For the text-containing cell, return its midpoint in (x, y) coordinate format. 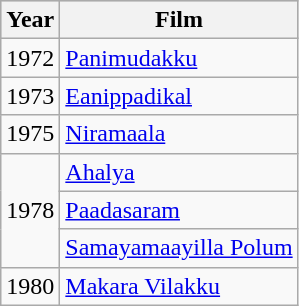
1973 (30, 96)
1980 (30, 286)
Niramaala (179, 134)
1975 (30, 134)
Paadasaram (179, 210)
Ahalya (179, 172)
Film (179, 20)
1972 (30, 58)
Eanippadikal (179, 96)
Samayamaayilla Polum (179, 248)
Panimudakku (179, 58)
Year (30, 20)
Makara Vilakku (179, 286)
1978 (30, 210)
